For the text-containing cell, return its midpoint in (x, y) coordinate format. 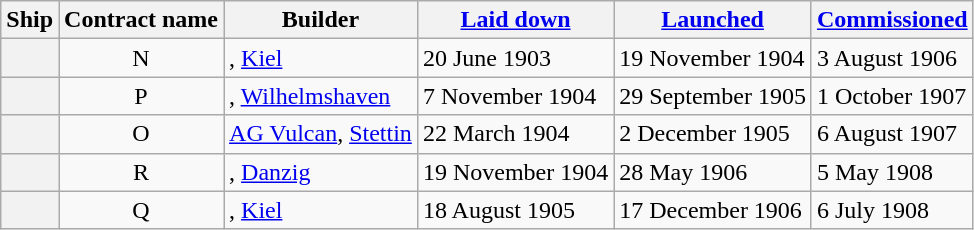
Q (142, 210)
, Danzig (321, 172)
Commissioned (892, 20)
6 July 1908 (892, 210)
18 August 1905 (515, 210)
Ship (30, 20)
N (142, 58)
29 September 1905 (713, 96)
3 August 1906 (892, 58)
17 December 1906 (713, 210)
22 March 1904 (515, 134)
R (142, 172)
, Wilhelmshaven (321, 96)
20 June 1903 (515, 58)
5 May 1908 (892, 172)
6 August 1907 (892, 134)
AG Vulcan, Stettin (321, 134)
Contract name (142, 20)
7 November 1904 (515, 96)
P (142, 96)
Builder (321, 20)
28 May 1906 (713, 172)
2 December 1905 (713, 134)
Laid down (515, 20)
Launched (713, 20)
O (142, 134)
1 October 1907 (892, 96)
